Scan for the cell matching the given text and deliver its [x, y] coordinate at center. 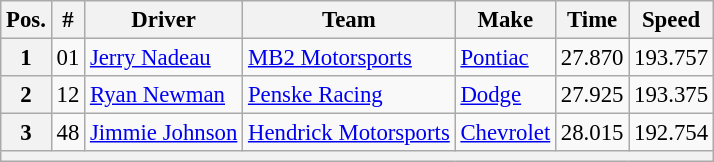
1 [26, 58]
Penske Racing [349, 95]
193.375 [672, 95]
Time [592, 20]
Ryan Newman [164, 95]
48 [68, 133]
Team [349, 20]
2 [26, 95]
01 [68, 58]
Jimmie Johnson [164, 133]
28.015 [592, 133]
Pontiac [505, 58]
193.757 [672, 58]
Speed [672, 20]
27.925 [592, 95]
3 [26, 133]
12 [68, 95]
Hendrick Motorsports [349, 133]
Dodge [505, 95]
192.754 [672, 133]
MB2 Motorsports [349, 58]
# [68, 20]
Make [505, 20]
Chevrolet [505, 133]
Jerry Nadeau [164, 58]
27.870 [592, 58]
Driver [164, 20]
Pos. [26, 20]
